Find where the given text appears and provide that cell's center as (X, Y) coordinate. 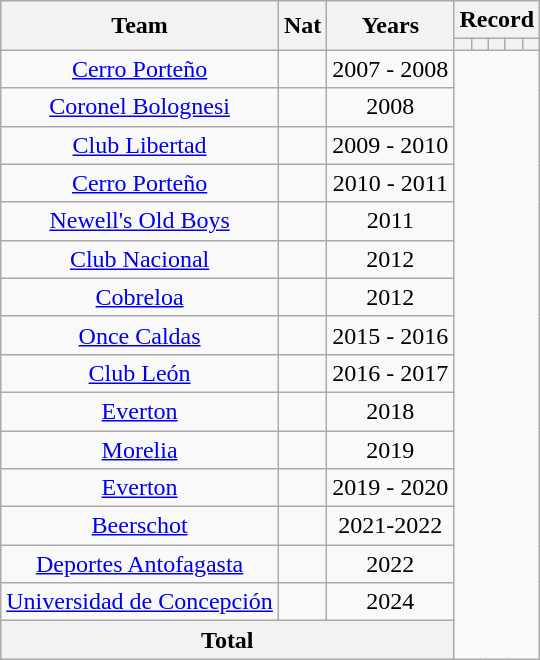
2019 (390, 449)
Beerschot (140, 526)
2007 - 2008 (390, 69)
Newell's Old Boys (140, 221)
2016 - 2017 (390, 373)
2022 (390, 564)
2010 - 2011 (390, 183)
Club Libertad (140, 145)
2011 (390, 221)
2009 - 2010 (390, 145)
2018 (390, 411)
Record (497, 20)
2008 (390, 107)
Years (390, 26)
2024 (390, 602)
2021-2022 (390, 526)
Deportes Antofagasta (140, 564)
Team (140, 26)
Total (228, 640)
2019 - 2020 (390, 488)
Coronel Bolognesi (140, 107)
2015 - 2016 (390, 335)
Club Nacional (140, 259)
Club León (140, 373)
Cobreloa (140, 297)
Once Caldas (140, 335)
Morelia (140, 449)
Nat (302, 26)
Universidad de Concepción (140, 602)
